Pinpoint the cell where the given text exists, returning its [X, Y] midpoint coordinate. 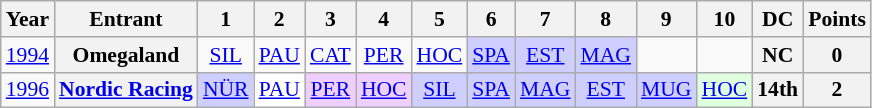
3 [330, 19]
14th [778, 90]
Nordic Racing [126, 90]
0 [837, 55]
1994 [28, 55]
4 [384, 19]
Year [28, 19]
NÜR [226, 90]
1 [226, 19]
8 [606, 19]
7 [546, 19]
Entrant [126, 19]
10 [725, 19]
6 [491, 19]
Points [837, 19]
1996 [28, 90]
9 [666, 19]
CAT [330, 55]
Omegaland [126, 55]
NC [778, 55]
DC [778, 19]
MUG [666, 90]
5 [440, 19]
